Return the (x, y) coordinate for the center point of the cell that contains the specified text.  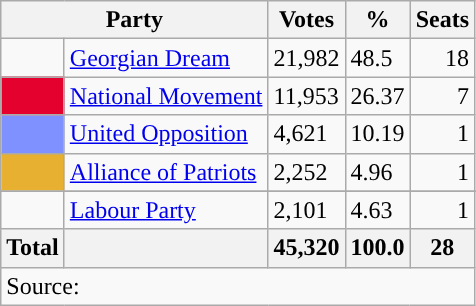
48.5 (378, 58)
2,101 (306, 210)
45,320 (306, 248)
Labour Party (166, 210)
4.96 (378, 172)
28 (442, 248)
Georgian Dream (166, 58)
Alliance of Patriots (166, 172)
% (378, 20)
Votes (306, 20)
18 (442, 58)
Source: (238, 286)
10.19 (378, 134)
100.0 (378, 248)
Party (134, 20)
4.63 (378, 210)
21,982 (306, 58)
11,953 (306, 96)
4,621 (306, 134)
Seats (442, 20)
26.37 (378, 96)
2,252 (306, 172)
7 (442, 96)
United Opposition (166, 134)
Total (33, 248)
National Movement (166, 96)
